Find where the given text appears and provide that cell's center as [X, Y] coordinate. 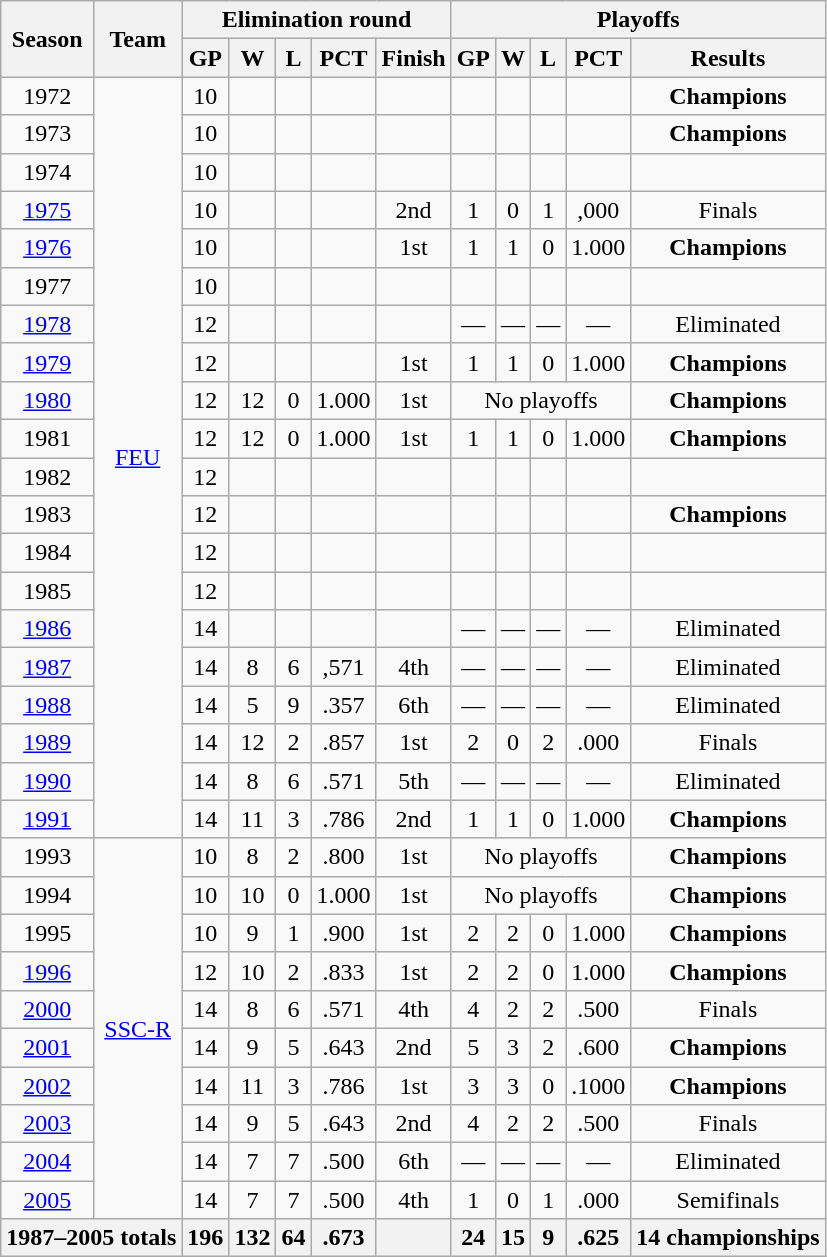
24 [473, 1238]
2001 [48, 1047]
Playoffs [638, 20]
.673 [344, 1238]
1985 [48, 591]
1986 [48, 629]
1976 [48, 248]
Season [48, 39]
.600 [598, 1047]
Semifinals [728, 1200]
,571 [344, 667]
.1000 [598, 1085]
64 [294, 1238]
.833 [344, 971]
1982 [48, 477]
Finish [414, 58]
1983 [48, 515]
1988 [48, 705]
2000 [48, 1009]
132 [252, 1238]
1972 [48, 96]
1990 [48, 781]
5th [414, 781]
1993 [48, 857]
Elimination round [316, 20]
1991 [48, 819]
1987–2005 totals [92, 1238]
1981 [48, 438]
1974 [48, 172]
2004 [48, 1162]
.357 [344, 705]
.625 [598, 1238]
2003 [48, 1124]
1973 [48, 134]
15 [514, 1238]
.857 [344, 743]
SSC-R [138, 1028]
1995 [48, 933]
1980 [48, 400]
.900 [344, 933]
1996 [48, 971]
FEU [138, 458]
,000 [598, 210]
.800 [344, 857]
196 [206, 1238]
14 championships [728, 1238]
1979 [48, 362]
1989 [48, 743]
1984 [48, 553]
1994 [48, 895]
2002 [48, 1085]
Team [138, 39]
1978 [48, 324]
1987 [48, 667]
2005 [48, 1200]
1977 [48, 286]
Results [728, 58]
1975 [48, 210]
